Output the [x, y] coordinate of the center of the cell containing the given text.  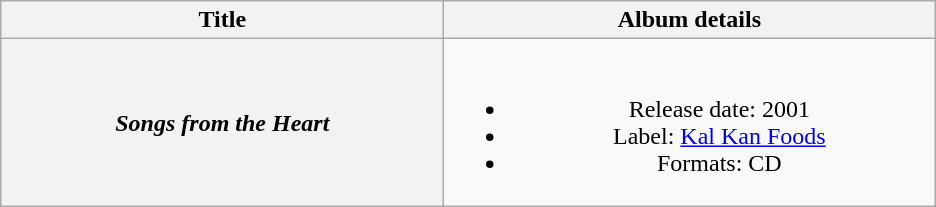
Songs from the Heart [222, 122]
Album details [690, 20]
Title [222, 20]
Release date: 2001Label: Kal Kan FoodsFormats: CD [690, 122]
